Scan for the cell matching the given text and deliver its (X, Y) coordinate at center. 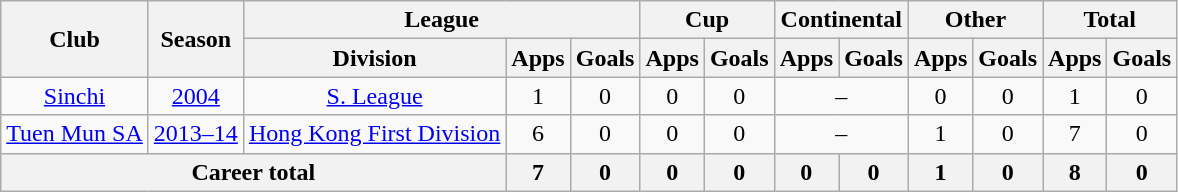
Continental (841, 20)
Hong Kong First Division (374, 134)
Other (975, 20)
Club (75, 39)
Career total (254, 172)
Division (374, 58)
2004 (196, 96)
2013–14 (196, 134)
League (442, 20)
Season (196, 39)
6 (538, 134)
Total (1110, 20)
Sinchi (75, 96)
Cup (707, 20)
S. League (374, 96)
Tuen Mun SA (75, 134)
8 (1075, 172)
